Pinpoint the cell where the given text exists, returning its [x, y] midpoint coordinate. 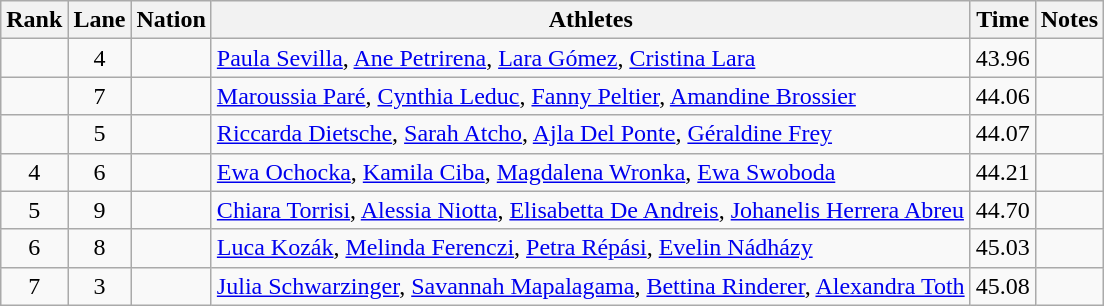
Julia Schwarzinger, Savannah Mapalagama, Bettina Rinderer, Alexandra Toth [590, 286]
Riccarda Dietsche, Sarah Atcho, Ajla Del Ponte, Géraldine Frey [590, 134]
44.21 [1002, 172]
Notes [1069, 20]
44.70 [1002, 210]
45.08 [1002, 286]
Lane [100, 20]
Athletes [590, 20]
44.07 [1002, 134]
43.96 [1002, 58]
Chiara Torrisi, Alessia Niotta, Elisabetta De Andreis, Johanelis Herrera Abreu [590, 210]
Nation [171, 20]
Maroussia Paré, Cynthia Leduc, Fanny Peltier, Amandine Brossier [590, 96]
8 [100, 248]
44.06 [1002, 96]
Paula Sevilla, Ane Petrirena, Lara Gómez, Cristina Lara [590, 58]
Luca Kozák, Melinda Ferenczi, Petra Répási, Evelin Nádházy [590, 248]
3 [100, 286]
Rank [34, 20]
Ewa Ochocka, Kamila Ciba, Magdalena Wronka, Ewa Swoboda [590, 172]
9 [100, 210]
Time [1002, 20]
45.03 [1002, 248]
